From the cell containing the given text, extract its center point as [X, Y] coordinate. 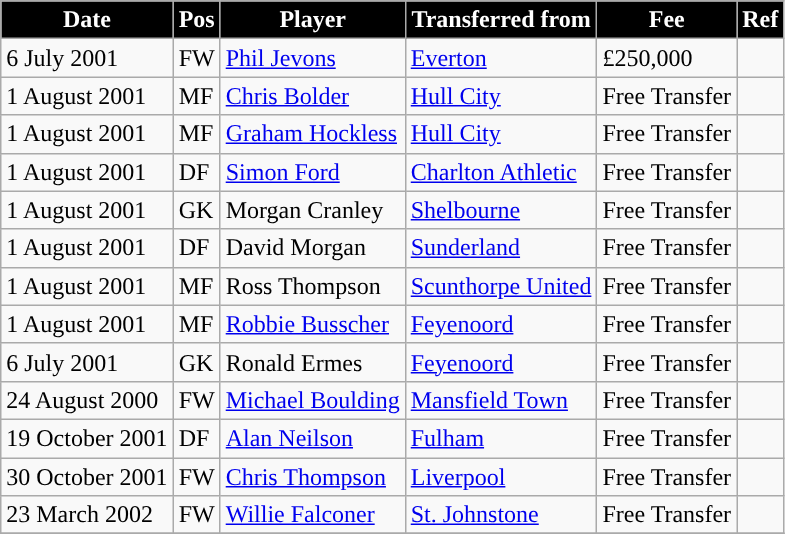
Liverpool [501, 477]
Robbie Busscher [312, 324]
Mansfield Town [501, 400]
Fulham [501, 438]
Transferred from [501, 20]
Ref [760, 20]
Scunthorpe United [501, 286]
Charlton Athletic [501, 172]
Ronald Ermes [312, 362]
Shelbourne [501, 210]
Michael Boulding [312, 400]
Phil Jevons [312, 58]
Ross Thompson [312, 286]
24 August 2000 [87, 400]
David Morgan [312, 248]
Simon Ford [312, 172]
Graham Hockless [312, 134]
19 October 2001 [87, 438]
Chris Bolder [312, 96]
St. Johnstone [501, 515]
23 March 2002 [87, 515]
30 October 2001 [87, 477]
Morgan Cranley [312, 210]
Player [312, 20]
Pos [196, 20]
Willie Falconer [312, 515]
£250,000 [667, 58]
Fee [667, 20]
Sunderland [501, 248]
Date [87, 20]
Chris Thompson [312, 477]
Alan Neilson [312, 438]
Everton [501, 58]
